Provide the (X, Y) coordinate of the cell's center where the given text is located.  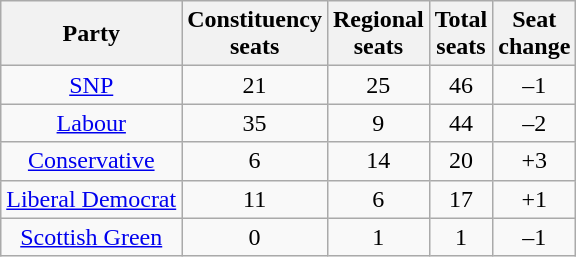
Regionalseats (378, 34)
Labour (92, 123)
SNP (92, 85)
–2 (534, 123)
25 (378, 85)
Constituencyseats (255, 34)
Conservative (92, 161)
Scottish Green (92, 237)
0 (255, 237)
46 (461, 85)
11 (255, 199)
44 (461, 123)
+1 (534, 199)
+3 (534, 161)
Totalseats (461, 34)
35 (255, 123)
Seatchange (534, 34)
14 (378, 161)
9 (378, 123)
17 (461, 199)
Party (92, 34)
Liberal Democrat (92, 199)
20 (461, 161)
21 (255, 85)
